Provide the (x, y) coordinate of the cell's center where the given text is located.  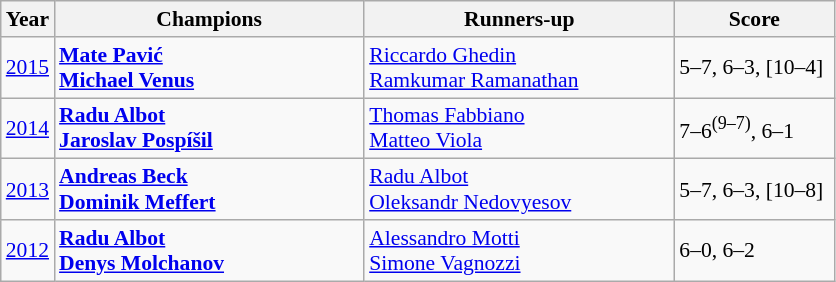
Riccardo Ghedin Ramkumar Ramanathan (519, 68)
Year (28, 19)
5–7, 6–3, [10–8] (754, 190)
2012 (28, 250)
2014 (28, 128)
Champions (209, 19)
5–7, 6–3, [10–4] (754, 68)
2013 (28, 190)
Alessandro Motti Simone Vagnozzi (519, 250)
Mate Pavić Michael Venus (209, 68)
Radu Albot Jaroslav Pospíšil (209, 128)
Andreas Beck Dominik Meffert (209, 190)
Score (754, 19)
7–6(9–7), 6–1 (754, 128)
Thomas Fabbiano Matteo Viola (519, 128)
Runners-up (519, 19)
Radu Albot Denys Molchanov (209, 250)
Radu Albot Oleksandr Nedovyesov (519, 190)
6–0, 6–2 (754, 250)
2015 (28, 68)
